Provide the [x, y] coordinate of the cell's center where the given text is located.  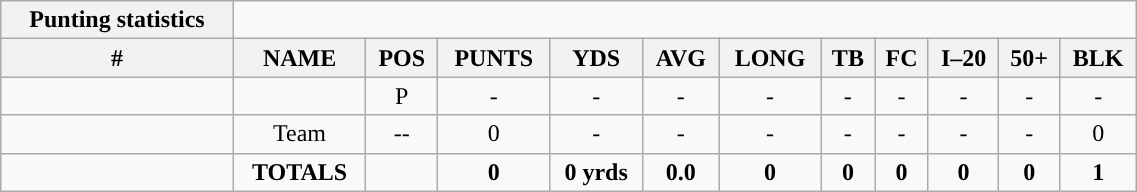
YDS [596, 58]
LONG [770, 58]
0.0 [681, 172]
50+ [1030, 58]
0 yrds [596, 172]
PUNTS [494, 58]
NAME [299, 58]
Punting statistics [118, 20]
TOTALS [299, 172]
-- [402, 134]
I–20 [963, 58]
BLK [1098, 58]
AVG [681, 58]
TB [848, 58]
# [118, 58]
Team [299, 134]
FC [902, 58]
1 [1098, 172]
P [402, 96]
POS [402, 58]
